Provide the (x, y) coordinate of the cell's center where the given text is located.  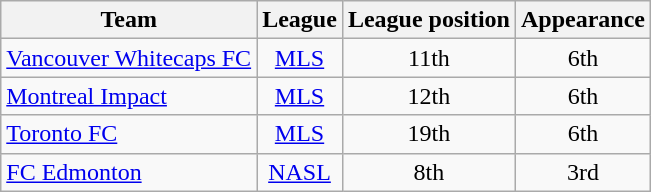
Vancouver Whitecaps FC (129, 58)
3rd (582, 172)
8th (428, 172)
League (300, 20)
Appearance (582, 20)
Montreal Impact (129, 96)
NASL (300, 172)
League position (428, 20)
Toronto FC (129, 134)
19th (428, 134)
Team (129, 20)
FC Edmonton (129, 172)
11th (428, 58)
12th (428, 96)
